Output the [X, Y] coordinate of the center of the cell containing the given text.  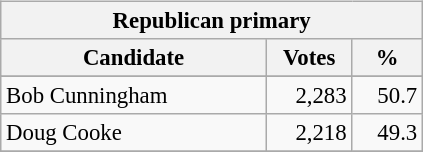
2,283 [309, 96]
% [388, 58]
Bob Cunningham [134, 96]
Doug Cooke [134, 133]
2,218 [309, 133]
50.7 [388, 96]
Republican primary [212, 21]
Candidate [134, 58]
49.3 [388, 133]
Votes [309, 58]
